Return (x, y) of the center of cell containing provided text 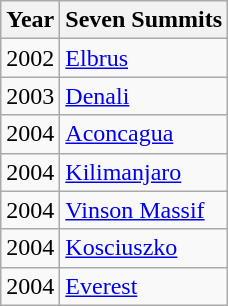
Elbrus (144, 58)
Everest (144, 286)
2002 (30, 58)
Year (30, 20)
2003 (30, 96)
Denali (144, 96)
Kilimanjaro (144, 172)
Kosciuszko (144, 248)
Vinson Massif (144, 210)
Seven Summits (144, 20)
Aconcagua (144, 134)
